For the text-containing cell, return its midpoint in (X, Y) coordinate format. 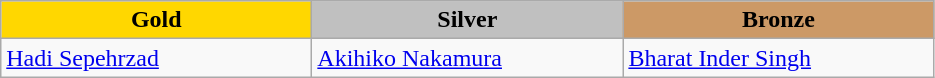
Akihiko Nakamura (468, 58)
Bharat Inder Singh (778, 58)
Bronze (778, 20)
Gold (156, 20)
Silver (468, 20)
Hadi Sepehrzad (156, 58)
